Determine the [X, Y] coordinate at the center of the cell enclosing the given text.  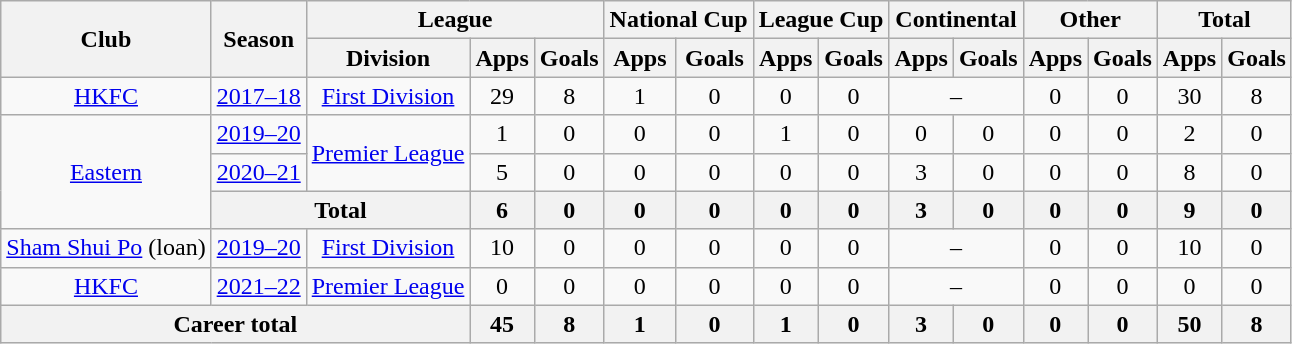
2 [1189, 134]
League [455, 20]
Club [106, 39]
5 [502, 172]
Season [258, 39]
Sham Shui Po (loan) [106, 248]
National Cup [678, 20]
30 [1189, 96]
Other [1090, 20]
50 [1189, 324]
Career total [236, 324]
2021–22 [258, 286]
2017–18 [258, 96]
Eastern [106, 172]
45 [502, 324]
2020–21 [258, 172]
6 [502, 210]
9 [1189, 210]
League Cup [821, 20]
Division [388, 58]
Continental [956, 20]
29 [502, 96]
